For the text-containing cell, return its midpoint in (x, y) coordinate format. 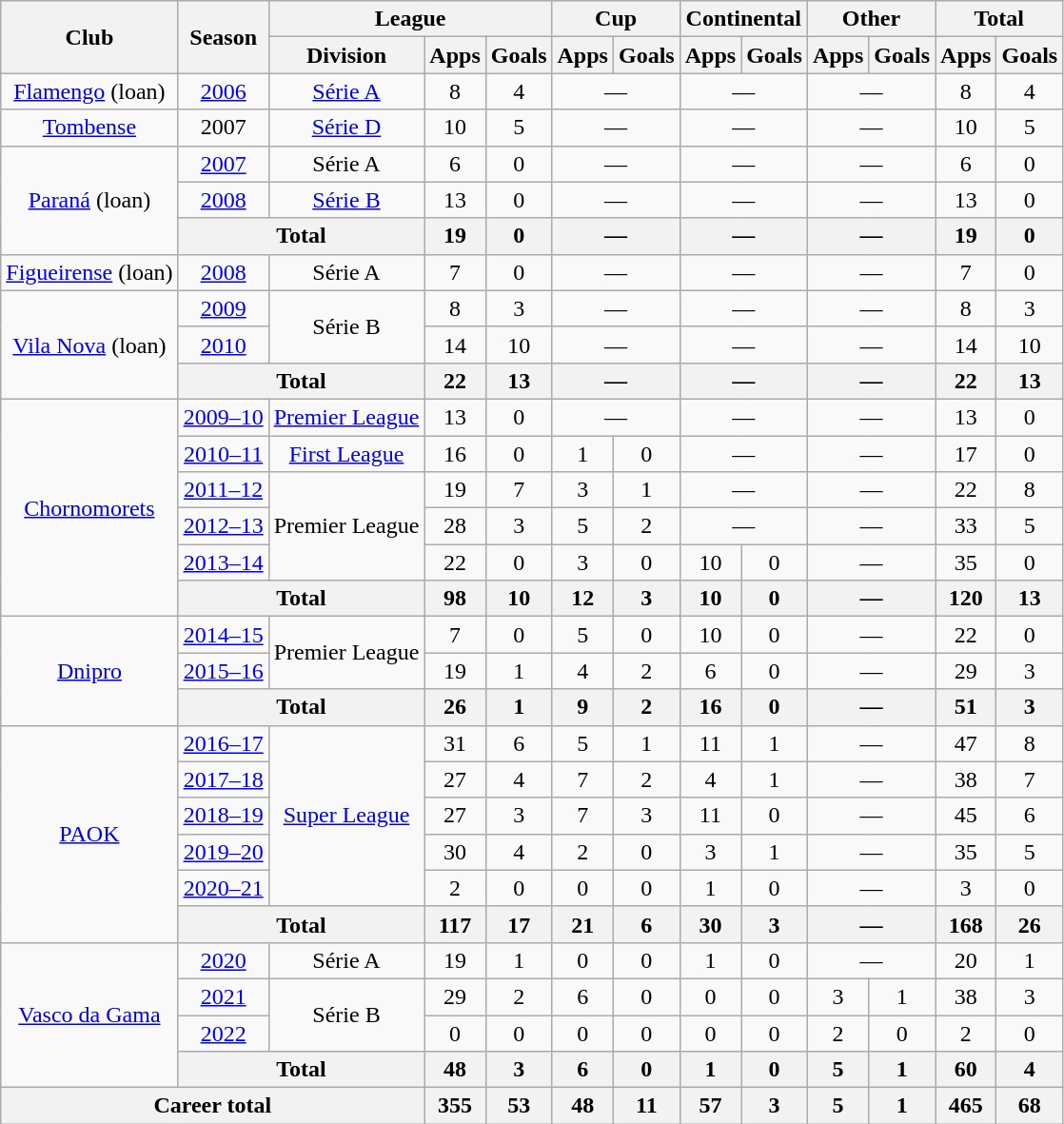
Other (871, 19)
2015–16 (223, 671)
Tombense (89, 128)
2012–13 (223, 526)
33 (966, 526)
2020–21 (223, 888)
2009 (223, 308)
First League (346, 454)
117 (455, 924)
28 (455, 526)
57 (710, 1106)
Paraná (loan) (89, 200)
2010 (223, 345)
120 (966, 599)
168 (966, 924)
2011–12 (223, 490)
Série D (346, 128)
2017–18 (223, 779)
60 (966, 1070)
9 (582, 707)
Vila Nova (loan) (89, 345)
2013–14 (223, 562)
355 (455, 1106)
2021 (223, 996)
51 (966, 707)
20 (966, 960)
45 (966, 816)
Season (223, 37)
Vasco da Gama (89, 1015)
PAOK (89, 834)
31 (455, 743)
98 (455, 599)
2006 (223, 91)
12 (582, 599)
68 (1030, 1106)
Career total (213, 1106)
53 (519, 1106)
Division (346, 55)
Chornomorets (89, 507)
2019–20 (223, 852)
465 (966, 1106)
Figueirense (loan) (89, 272)
2014–15 (223, 635)
Super League (346, 816)
2022 (223, 1033)
2010–11 (223, 454)
Continental (743, 19)
Cup (616, 19)
47 (966, 743)
2018–19 (223, 816)
2009–10 (223, 417)
2020 (223, 960)
Club (89, 37)
2016–17 (223, 743)
League (410, 19)
Dnipro (89, 671)
21 (582, 924)
Flamengo (loan) (89, 91)
